Return the (x, y) coordinate for the center point of the cell that contains the specified text.  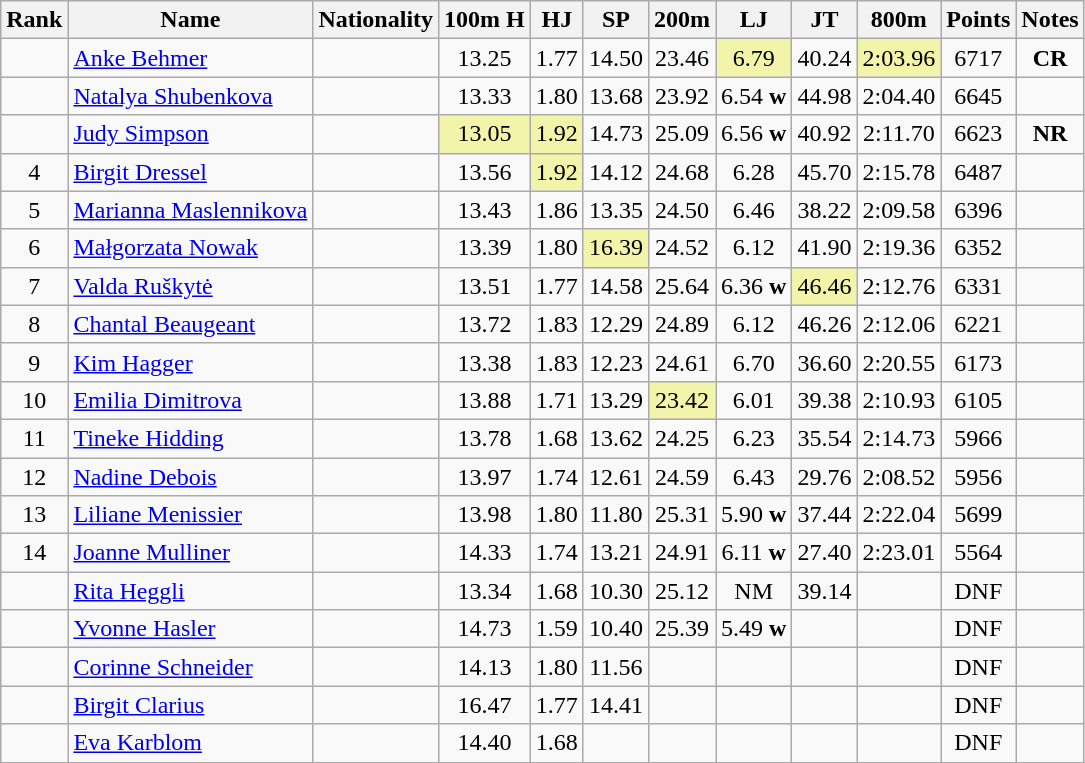
38.22 (824, 210)
LJ (754, 20)
13 (34, 515)
25.64 (682, 286)
46.46 (824, 286)
13.35 (616, 210)
Natalya Shubenkova (190, 96)
HJ (556, 20)
5699 (978, 515)
2:11.70 (899, 134)
6645 (978, 96)
Rank (34, 20)
Chantal Beaugeant (190, 324)
13.05 (485, 134)
5.49 w (754, 629)
6.36 w (754, 286)
Małgorzata Nowak (190, 248)
2:23.01 (899, 553)
6 (34, 248)
JT (824, 20)
13.97 (485, 477)
24.50 (682, 210)
14.13 (485, 667)
Nadine Debois (190, 477)
6.56 w (754, 134)
23.92 (682, 96)
11.56 (616, 667)
6.43 (754, 477)
24.25 (682, 438)
Judy Simpson (190, 134)
14.58 (616, 286)
6352 (978, 248)
24.61 (682, 362)
39.38 (824, 400)
12.61 (616, 477)
6.46 (754, 210)
13.39 (485, 248)
6.11 w (754, 553)
2:15.78 (899, 172)
Nationality (376, 20)
10.30 (616, 591)
Corinne Schneider (190, 667)
6.70 (754, 362)
6.23 (754, 438)
13.43 (485, 210)
1.59 (556, 629)
1.86 (556, 210)
13.88 (485, 400)
2:04.40 (899, 96)
14.33 (485, 553)
12.23 (616, 362)
Joanne Mulliner (190, 553)
24.89 (682, 324)
Tineke Hidding (190, 438)
39.14 (824, 591)
13.29 (616, 400)
13.68 (616, 96)
Rita Heggli (190, 591)
13.78 (485, 438)
14 (34, 553)
2:09.58 (899, 210)
6487 (978, 172)
41.90 (824, 248)
12.29 (616, 324)
24.52 (682, 248)
SP (616, 20)
5 (34, 210)
13.33 (485, 96)
16.47 (485, 705)
6.01 (754, 400)
37.44 (824, 515)
2:22.04 (899, 515)
4 (34, 172)
Points (978, 20)
11.80 (616, 515)
46.26 (824, 324)
14.40 (485, 743)
40.92 (824, 134)
NM (754, 591)
Name (190, 20)
23.42 (682, 400)
CR (1050, 58)
1.71 (556, 400)
14.12 (616, 172)
6331 (978, 286)
7 (34, 286)
45.70 (824, 172)
13.98 (485, 515)
6.28 (754, 172)
14.50 (616, 58)
2:19.36 (899, 248)
6105 (978, 400)
14.41 (616, 705)
25.09 (682, 134)
2:12.06 (899, 324)
100m H (485, 20)
5966 (978, 438)
Marianna Maslennikova (190, 210)
24.59 (682, 477)
24.91 (682, 553)
200m (682, 20)
Eva Karblom (190, 743)
35.54 (824, 438)
25.39 (682, 629)
29.76 (824, 477)
6173 (978, 362)
NR (1050, 134)
Anke Behmer (190, 58)
11 (34, 438)
2:20.55 (899, 362)
9 (34, 362)
2:08.52 (899, 477)
25.12 (682, 591)
5956 (978, 477)
10.40 (616, 629)
800m (899, 20)
36.60 (824, 362)
6396 (978, 210)
13.21 (616, 553)
6.54 w (754, 96)
13.34 (485, 591)
25.31 (682, 515)
2:12.76 (899, 286)
5564 (978, 553)
13.38 (485, 362)
13.56 (485, 172)
16.39 (616, 248)
12 (34, 477)
24.68 (682, 172)
Yvonne Hasler (190, 629)
2:10.93 (899, 400)
6717 (978, 58)
23.46 (682, 58)
Liliane Menissier (190, 515)
Notes (1050, 20)
13.72 (485, 324)
44.98 (824, 96)
13.51 (485, 286)
13.25 (485, 58)
13.62 (616, 438)
6221 (978, 324)
6623 (978, 134)
40.24 (824, 58)
6.79 (754, 58)
Kim Hagger (190, 362)
2:03.96 (899, 58)
5.90 w (754, 515)
27.40 (824, 553)
2:14.73 (899, 438)
Valda Ruškytė (190, 286)
Birgit Dressel (190, 172)
8 (34, 324)
Birgit Clarius (190, 705)
10 (34, 400)
Emilia Dimitrova (190, 400)
